Detect which cell encompasses the target text, then output its [x, y] center coordinate. 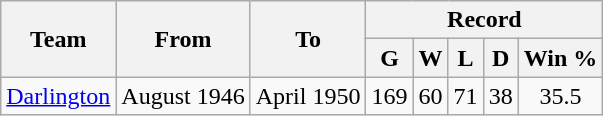
71 [466, 96]
35.5 [560, 96]
Team [58, 39]
Darlington [58, 96]
D [500, 58]
April 1950 [308, 96]
W [430, 58]
G [390, 58]
60 [430, 96]
To [308, 39]
38 [500, 96]
Record [484, 20]
L [466, 58]
Win % [560, 58]
August 1946 [183, 96]
From [183, 39]
169 [390, 96]
